Return the [x, y] coordinate for the center point of the cell that contains the specified text.  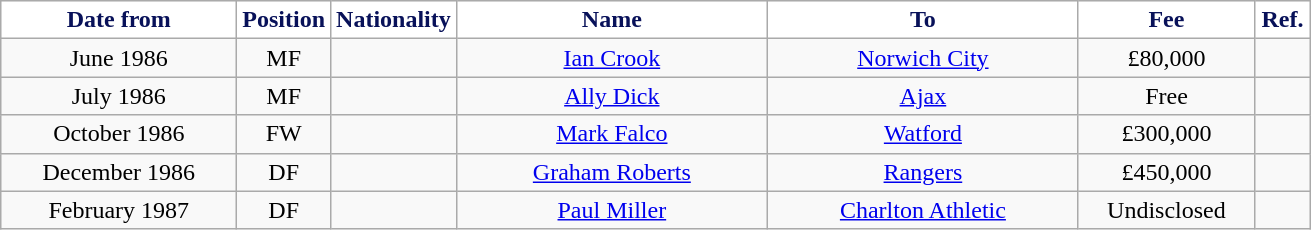
Paul Miller [612, 210]
Date from [119, 20]
Graham Roberts [612, 172]
Free [1166, 96]
Ajax [922, 96]
Norwich City [922, 58]
£80,000 [1166, 58]
Mark Falco [612, 134]
Position [284, 20]
October 1986 [119, 134]
FW [284, 134]
Watford [922, 134]
Charlton Athletic [922, 210]
December 1986 [119, 172]
Name [612, 20]
July 1986 [119, 96]
Undisclosed [1166, 210]
Fee [1166, 20]
£300,000 [1166, 134]
February 1987 [119, 210]
Rangers [922, 172]
To [922, 20]
June 1986 [119, 58]
£450,000 [1166, 172]
Ally Dick [612, 96]
Ref. [1282, 20]
Nationality [394, 20]
Ian Crook [612, 58]
